Output the (x, y) coordinate of the center of the cell containing the given text.  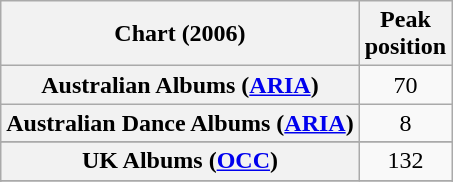
Peakposition (405, 34)
8 (405, 123)
70 (405, 85)
Australian Dance Albums (ARIA) (180, 123)
132 (405, 161)
UK Albums (OCC) (180, 161)
Chart (2006) (180, 34)
Australian Albums (ARIA) (180, 85)
